Find where the given text appears and provide that cell's center as (X, Y) coordinate. 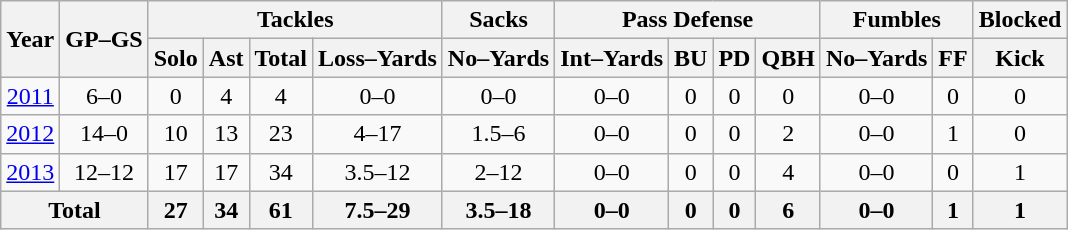
14–0 (104, 134)
2012 (30, 134)
QBH (788, 58)
61 (281, 210)
12–12 (104, 172)
Pass Defense (688, 20)
2013 (30, 172)
2011 (30, 96)
10 (176, 134)
Ast (226, 58)
Sacks (498, 20)
7.5–29 (378, 210)
GP–GS (104, 39)
PD (734, 58)
13 (226, 134)
23 (281, 134)
Solo (176, 58)
Year (30, 39)
Int–Yards (612, 58)
4–17 (378, 134)
6–0 (104, 96)
Tackles (295, 20)
Kick (1020, 58)
Fumbles (896, 20)
Loss–Yards (378, 58)
Blocked (1020, 20)
BU (691, 58)
1.5–6 (498, 134)
2–12 (498, 172)
6 (788, 210)
27 (176, 210)
3.5–12 (378, 172)
2 (788, 134)
FF (953, 58)
3.5–18 (498, 210)
